Locate the cell with the specified text and output its [X, Y] center coordinate. 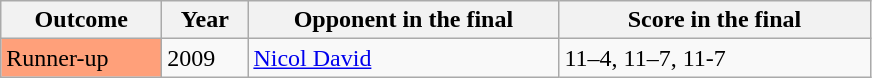
2009 [205, 58]
11–4, 11–7, 11-7 [714, 58]
Opponent in the final [404, 20]
Outcome [82, 20]
Runner-up [82, 58]
Nicol David [404, 58]
Score in the final [714, 20]
Year [205, 20]
